Extract the (X, Y) coordinate from the center of the cell holding the provided text.  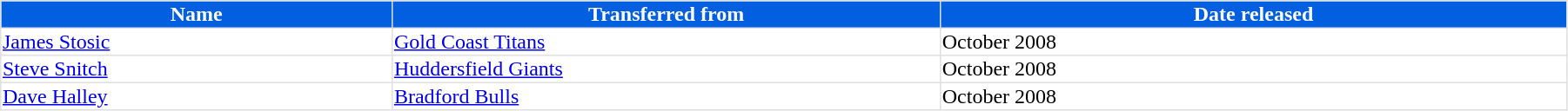
James Stosic (197, 42)
Date released (1254, 15)
Steve Snitch (197, 69)
Gold Coast Titans (667, 42)
Bradford Bulls (667, 96)
Huddersfield Giants (667, 69)
Name (197, 15)
Dave Halley (197, 96)
Transferred from (667, 15)
